Return (X, Y) of the center of cell containing provided text 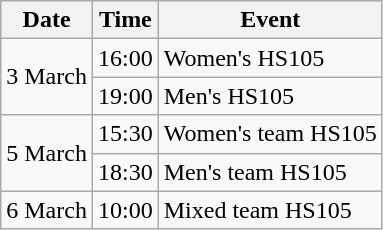
Time (125, 20)
18:30 (125, 172)
Women's team HS105 (270, 134)
Date (47, 20)
15:30 (125, 134)
6 March (47, 210)
16:00 (125, 58)
Mixed team HS105 (270, 210)
Event (270, 20)
19:00 (125, 96)
Men's team HS105 (270, 172)
Women's HS105 (270, 58)
3 March (47, 77)
Men's HS105 (270, 96)
10:00 (125, 210)
5 March (47, 153)
